Find where the given text appears and provide that cell's center as (X, Y) coordinate. 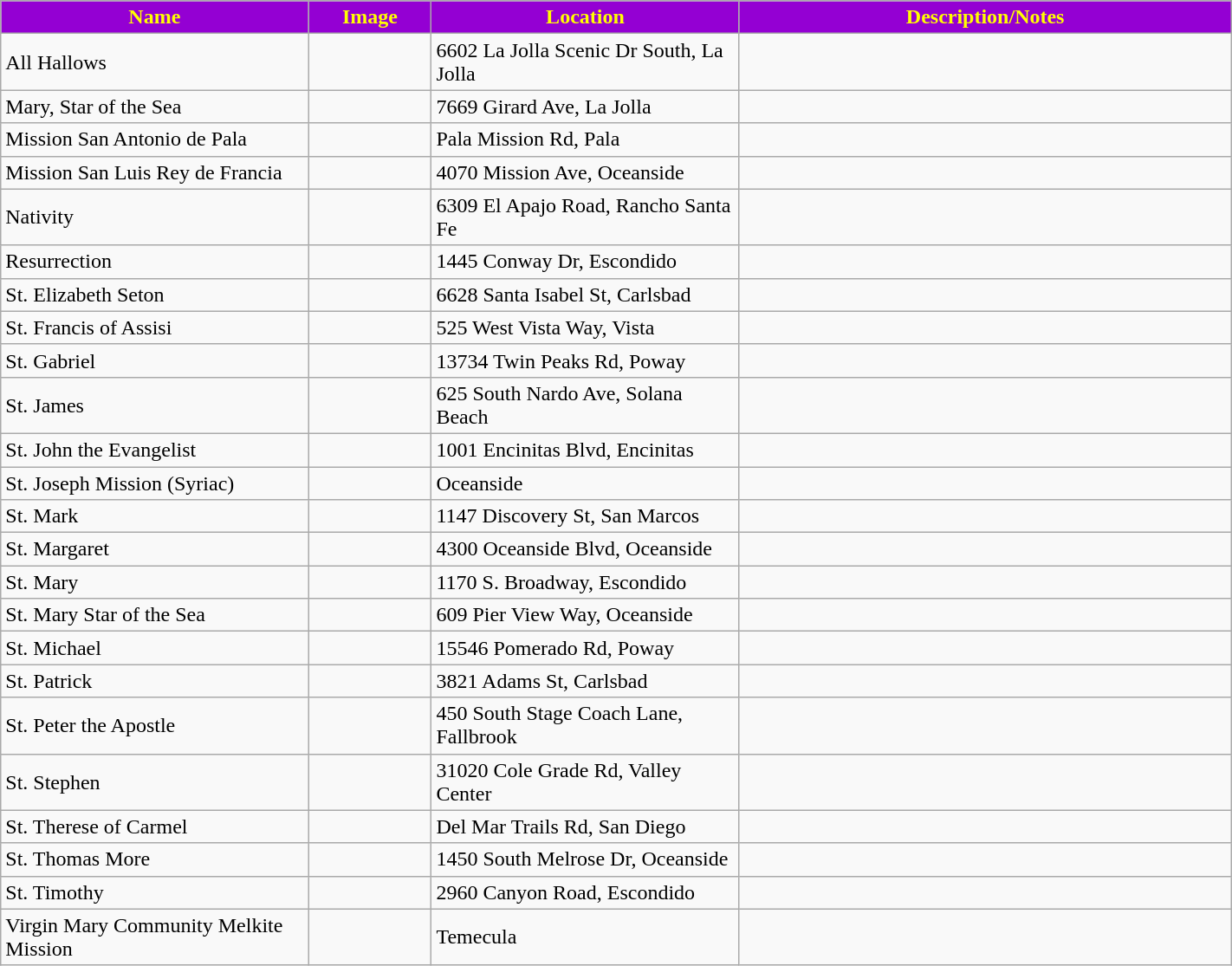
Image (370, 17)
St. Joseph Mission (Syriac) (154, 483)
1001 Encinitas Blvd, Encinitas (586, 450)
625 South Nardo Ave, Solana Beach (586, 405)
St. Stephen (154, 781)
Name (154, 17)
Temecula (586, 937)
All Hallows (154, 62)
St. Michael (154, 648)
525 West Vista Way, Vista (586, 327)
6628 Santa Isabel St, Carlsbad (586, 295)
St. Mark (154, 516)
609 Pier View Way, Oceanside (586, 615)
Nativity (154, 217)
Mission San Luis Rey de Francia (154, 172)
St. Thomas More (154, 859)
4300 Oceanside Blvd, Oceanside (586, 549)
Resurrection (154, 262)
St. Peter the Apostle (154, 726)
31020 Cole Grade Rd, Valley Center (586, 781)
450 South Stage Coach Lane, Fallbrook (586, 726)
Mission San Antonio de Pala (154, 139)
St. Mary (154, 582)
Mary, Star of the Sea (154, 107)
Pala Mission Rd, Pala (586, 139)
St. Gabriel (154, 360)
4070 Mission Ave, Oceanside (586, 172)
St. Mary Star of the Sea (154, 615)
6602 La Jolla Scenic Dr South, La Jolla (586, 62)
St. James (154, 405)
1147 Discovery St, San Marcos (586, 516)
St. John the Evangelist (154, 450)
6309 El Apajo Road, Rancho Santa Fe (586, 217)
St. Timothy (154, 892)
2960 Canyon Road, Escondido (586, 892)
St. Francis of Assisi (154, 327)
St. Margaret (154, 549)
1450 South Melrose Dr, Oceanside (586, 859)
Del Mar Trails Rd, San Diego (586, 827)
1445 Conway Dr, Escondido (586, 262)
7669 Girard Ave, La Jolla (586, 107)
Virgin Mary Community Melkite Mission (154, 937)
Description/Notes (985, 17)
3821 Adams St, Carlsbad (586, 681)
13734 Twin Peaks Rd, Poway (586, 360)
Location (586, 17)
1170 S. Broadway, Escondido (586, 582)
15546 Pomerado Rd, Poway (586, 648)
St. Elizabeth Seton (154, 295)
Oceanside (586, 483)
St. Therese of Carmel (154, 827)
St. Patrick (154, 681)
